Locate the cell with the specified text and output its [X, Y] center coordinate. 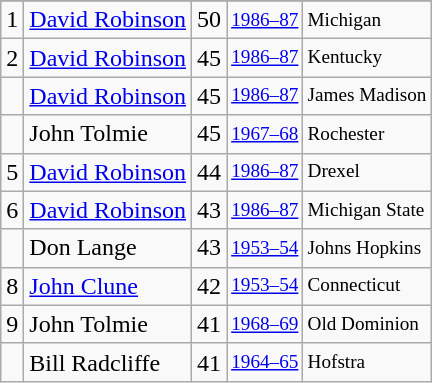
Bill Radcliffe [108, 362]
John Clune [108, 286]
James Madison [367, 96]
1 [12, 20]
1964–65 [265, 362]
1967–68 [265, 134]
42 [210, 286]
Michigan [367, 20]
Don Lange [108, 248]
50 [210, 20]
Rochester [367, 134]
8 [12, 286]
Drexel [367, 172]
Connecticut [367, 286]
44 [210, 172]
5 [12, 172]
Johns Hopkins [367, 248]
1968–69 [265, 324]
Kentucky [367, 58]
2 [12, 58]
6 [12, 210]
Michigan State [367, 210]
9 [12, 324]
Hofstra [367, 362]
Old Dominion [367, 324]
